Pinpoint the cell where the given text exists, returning its (x, y) midpoint coordinate. 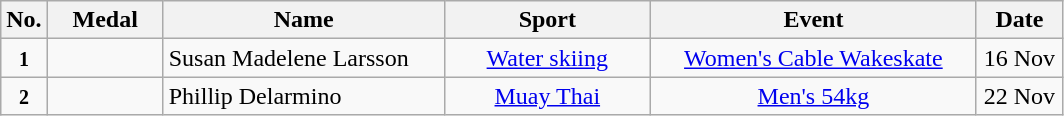
Medal (105, 20)
1 (24, 58)
Men's 54kg (813, 96)
Sport (547, 20)
Name (304, 20)
Susan Madelene Larsson (304, 58)
Phillip Delarmino (304, 96)
Water skiing (547, 58)
22 Nov (1019, 96)
No. (24, 20)
Muay Thai (547, 96)
Women's Cable Wakeskate (813, 58)
Date (1019, 20)
16 Nov (1019, 58)
2 (24, 96)
Event (813, 20)
